For the text-containing cell, return its midpoint in (x, y) coordinate format. 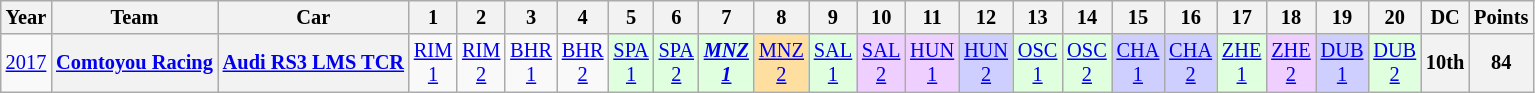
MNZ2 (782, 63)
SPA2 (676, 63)
DUB1 (1342, 63)
6 (676, 17)
17 (1242, 17)
Team (134, 17)
16 (1190, 17)
MNZ1 (726, 63)
1 (433, 17)
15 (1138, 17)
RIM2 (481, 63)
13 (1038, 17)
14 (1086, 17)
18 (1290, 17)
12 (986, 17)
10 (881, 17)
11 (932, 17)
BHR2 (583, 63)
8 (782, 17)
OSC1 (1038, 63)
DC (1445, 17)
20 (1394, 17)
BHR1 (531, 63)
2 (481, 17)
RIM1 (433, 63)
19 (1342, 17)
ZHE1 (1242, 63)
CHA1 (1138, 63)
2017 (26, 63)
Year (26, 17)
84 (1501, 63)
SAL2 (881, 63)
Audi RS3 LMS TCR (314, 63)
7 (726, 17)
Comtoyou Racing (134, 63)
CHA2 (1190, 63)
10th (1445, 63)
OSC2 (1086, 63)
3 (531, 17)
4 (583, 17)
ZHE2 (1290, 63)
DUB2 (1394, 63)
SAL1 (833, 63)
HUN1 (932, 63)
SPA1 (630, 63)
HUN2 (986, 63)
9 (833, 17)
Points (1501, 17)
Car (314, 17)
5 (630, 17)
